Determine the [X, Y] coordinate at the center of the cell enclosing the given text.  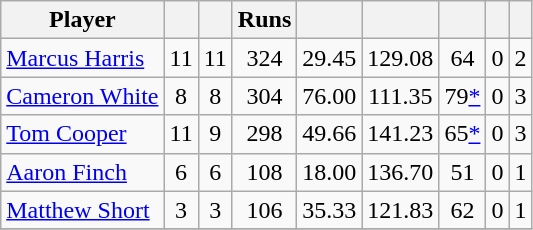
121.83 [400, 210]
106 [264, 210]
Tom Cooper [82, 134]
298 [264, 134]
29.45 [330, 58]
65* [462, 134]
64 [462, 58]
18.00 [330, 172]
62 [462, 210]
51 [462, 172]
76.00 [330, 96]
Cameron White [82, 96]
304 [264, 96]
79* [462, 96]
108 [264, 172]
141.23 [400, 134]
2 [520, 58]
111.35 [400, 96]
Marcus Harris [82, 58]
9 [215, 134]
324 [264, 58]
Runs [264, 20]
49.66 [330, 134]
129.08 [400, 58]
Player [82, 20]
35.33 [330, 210]
Matthew Short [82, 210]
136.70 [400, 172]
Aaron Finch [82, 172]
